Provide the (x, y) coordinate of the cell's center where the given text is located.  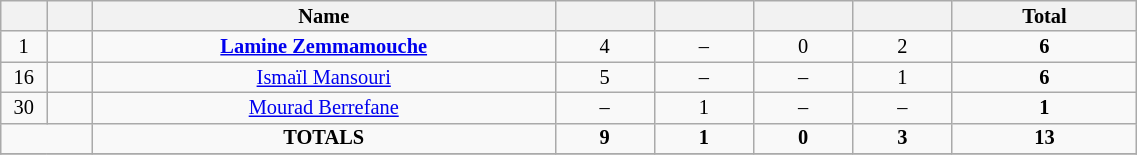
2 (902, 46)
16 (24, 78)
13 (1044, 138)
TOTALS (324, 138)
Total (1044, 16)
4 (604, 46)
3 (902, 138)
Name (324, 16)
9 (604, 138)
30 (24, 108)
Mourad Berrefane (324, 108)
Lamine Zemmamouche (324, 46)
5 (604, 78)
Ismaïl Mansouri (324, 78)
